Return (X, Y) of the center of cell containing provided text 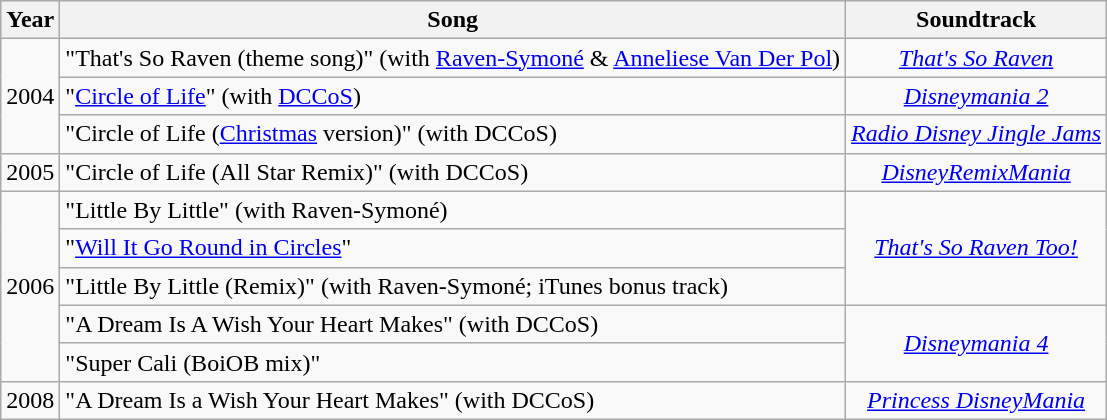
Year (30, 20)
"A Dream Is A Wish Your Heart Makes" (with DCCoS) (453, 324)
Disneymania 4 (976, 343)
"A Dream Is a Wish Your Heart Makes" (with DCCoS) (453, 400)
2008 (30, 400)
"Super Cali (BoiOB mix)" (453, 362)
2005 (30, 172)
"That's So Raven (theme song)" (with Raven-Symoné & Anneliese Van Der Pol) (453, 58)
Princess DisneyMania (976, 400)
That's So Raven (976, 58)
Soundtrack (976, 20)
"Little By Little" (with Raven-Symoné) (453, 210)
DisneyRemixMania (976, 172)
Radio Disney Jingle Jams (976, 134)
Disneymania 2 (976, 96)
"Circle of Life" (with DCCoS) (453, 96)
"Will It Go Round in Circles" (453, 248)
"Little By Little (Remix)" (with Raven-Symoné; iTunes bonus track) (453, 286)
"Circle of Life (Christmas version)" (with DCCoS) (453, 134)
"Circle of Life (All Star Remix)" (with DCCoS) (453, 172)
2004 (30, 96)
Song (453, 20)
That's So Raven Too! (976, 248)
2006 (30, 286)
